From the cell containing the given text, extract its center point as (x, y) coordinate. 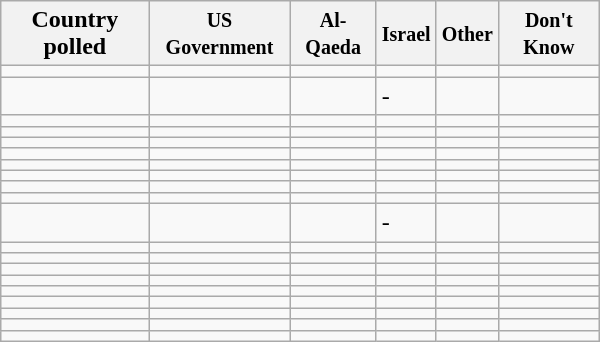
US Government (220, 34)
Israel (406, 34)
Country polled (75, 34)
Other (467, 34)
Al-Qaeda (333, 34)
Don't Know (548, 34)
